Provide the (x, y) coordinate of the cell's center where the given text is located.  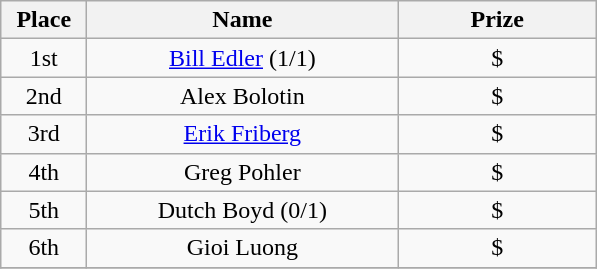
Prize (498, 20)
1st (44, 58)
4th (44, 172)
Place (44, 20)
Alex Bolotin (242, 96)
Greg Pohler (242, 172)
3rd (44, 134)
Erik Friberg (242, 134)
Gioi Luong (242, 248)
Dutch Boyd (0/1) (242, 210)
Bill Edler (1/1) (242, 58)
6th (44, 248)
Name (242, 20)
2nd (44, 96)
5th (44, 210)
